Provide the (X, Y) coordinate of the cell's center where the given text is located.  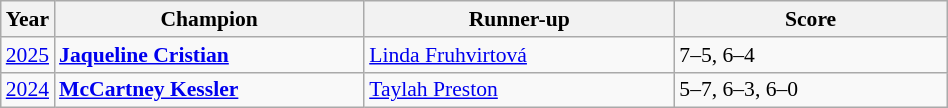
5–7, 6–3, 6–0 (810, 90)
Year (28, 19)
Jaqueline Cristian (209, 55)
Taylah Preston (519, 90)
Champion (209, 19)
McCartney Kessler (209, 90)
2025 (28, 55)
Score (810, 19)
Runner-up (519, 19)
Linda Fruhvirtová (519, 55)
7–5, 6–4 (810, 55)
2024 (28, 90)
